Return [x, y] of the center of cell containing provided text 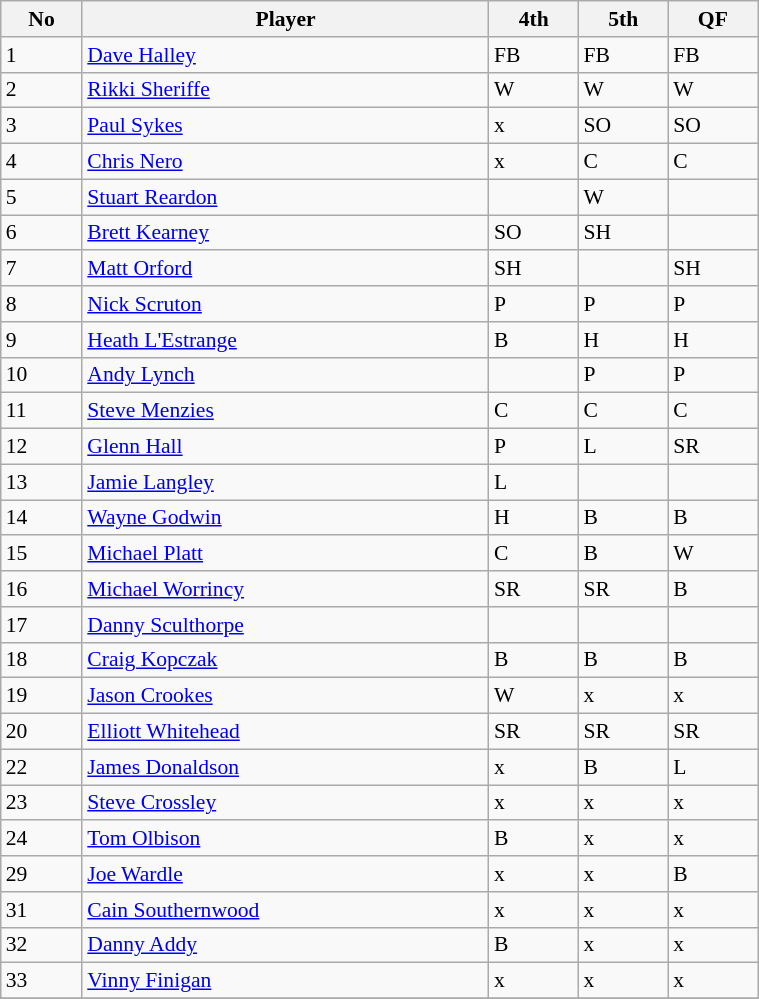
4 [42, 162]
19 [42, 696]
QF [713, 19]
Danny Addy [286, 945]
Dave Halley [286, 55]
Elliott Whitehead [286, 732]
29 [42, 874]
Matt Orford [286, 269]
9 [42, 340]
No [42, 19]
1 [42, 55]
12 [42, 447]
Wayne Godwin [286, 518]
14 [42, 518]
24 [42, 839]
Jamie Langley [286, 482]
Nick Scruton [286, 304]
Tom Olbison [286, 839]
20 [42, 732]
Andy Lynch [286, 375]
Steve Menzies [286, 411]
3 [42, 126]
22 [42, 767]
Rikki Sheriffe [286, 90]
18 [42, 660]
4th [534, 19]
31 [42, 910]
Glenn Hall [286, 447]
5th [624, 19]
2 [42, 90]
Paul Sykes [286, 126]
15 [42, 554]
32 [42, 945]
Vinny Finigan [286, 981]
11 [42, 411]
Danny Sculthorpe [286, 625]
Brett Kearney [286, 233]
Stuart Reardon [286, 197]
James Donaldson [286, 767]
33 [42, 981]
17 [42, 625]
Joe Wardle [286, 874]
5 [42, 197]
Cain Southernwood [286, 910]
Michael Worrincy [286, 589]
Player [286, 19]
Steve Crossley [286, 803]
Craig Kopczak [286, 660]
10 [42, 375]
16 [42, 589]
13 [42, 482]
6 [42, 233]
Michael Platt [286, 554]
7 [42, 269]
Chris Nero [286, 162]
Jason Crookes [286, 696]
8 [42, 304]
Heath L'Estrange [286, 340]
23 [42, 803]
